Pinpoint the cell where the given text exists, returning its (X, Y) midpoint coordinate. 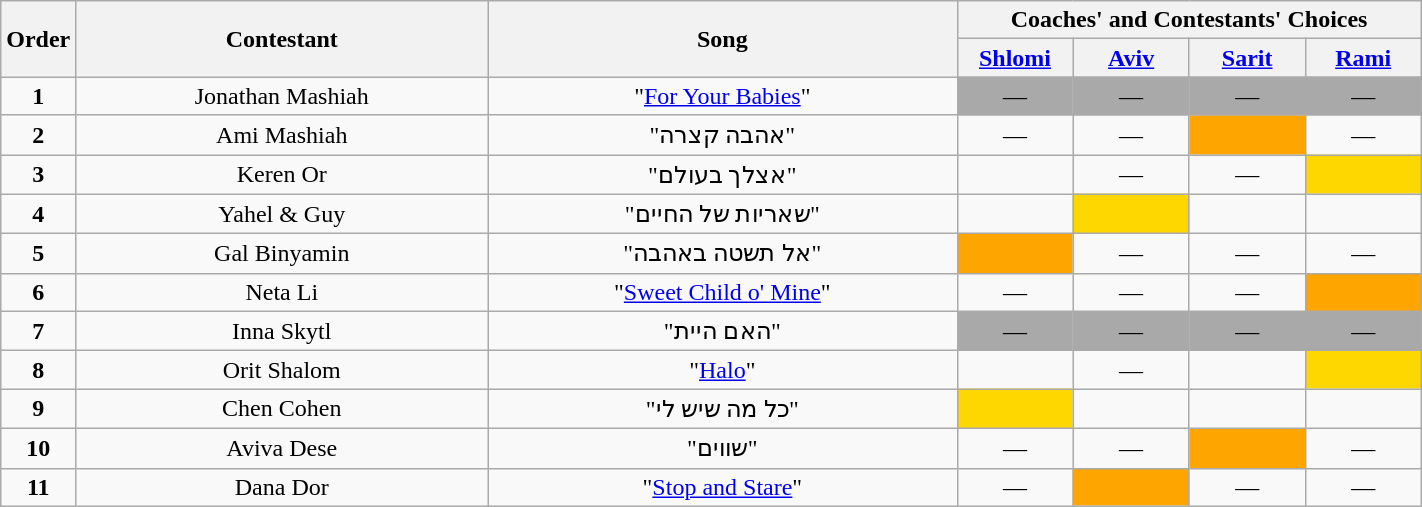
"For Your Babies" (722, 96)
"אל תשטה באהבה" (722, 254)
Aviv (1131, 58)
8 (38, 370)
Inna Skytl (282, 331)
6 (38, 292)
Orit Shalom (282, 370)
Jonathan Mashiah (282, 96)
5 (38, 254)
Order (38, 39)
"שאריות של החיים" (722, 214)
Contestant (282, 39)
Song (722, 39)
11 (38, 487)
"אהבה קצרה" (722, 135)
Ami Mashiah (282, 135)
9 (38, 409)
Yahel & Guy (282, 214)
7 (38, 331)
"כל מה שיש לי" (722, 409)
Dana Dor (282, 487)
Coaches' and Contestants' Choices (1189, 20)
Rami (1363, 58)
Keren Or (282, 174)
1 (38, 96)
"Halo" (722, 370)
Chen Cohen (282, 409)
"Sweet Child o' Mine" (722, 292)
3 (38, 174)
4 (38, 214)
10 (38, 448)
Sarit (1247, 58)
"אצלך בעולם" (722, 174)
"האם היית" (722, 331)
Gal Binyamin (282, 254)
"שווים" (722, 448)
2 (38, 135)
"Stop and Stare" (722, 487)
Neta Li (282, 292)
Shlomi (1015, 58)
Aviva Dese (282, 448)
